Output the [x, y] coordinate of the center of the cell containing the given text.  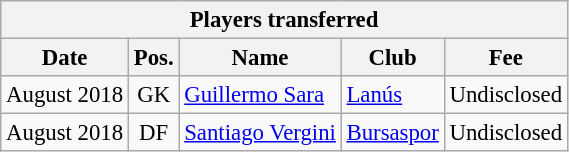
Club [392, 58]
Santiago Vergini [260, 133]
Guillermo Sara [260, 95]
Players transferred [284, 20]
DF [153, 133]
Name [260, 58]
GK [153, 95]
Bursaspor [392, 133]
Lanús [392, 95]
Fee [506, 58]
Pos. [153, 58]
Date [65, 58]
